Pinpoint the cell where the given text exists, returning its [x, y] midpoint coordinate. 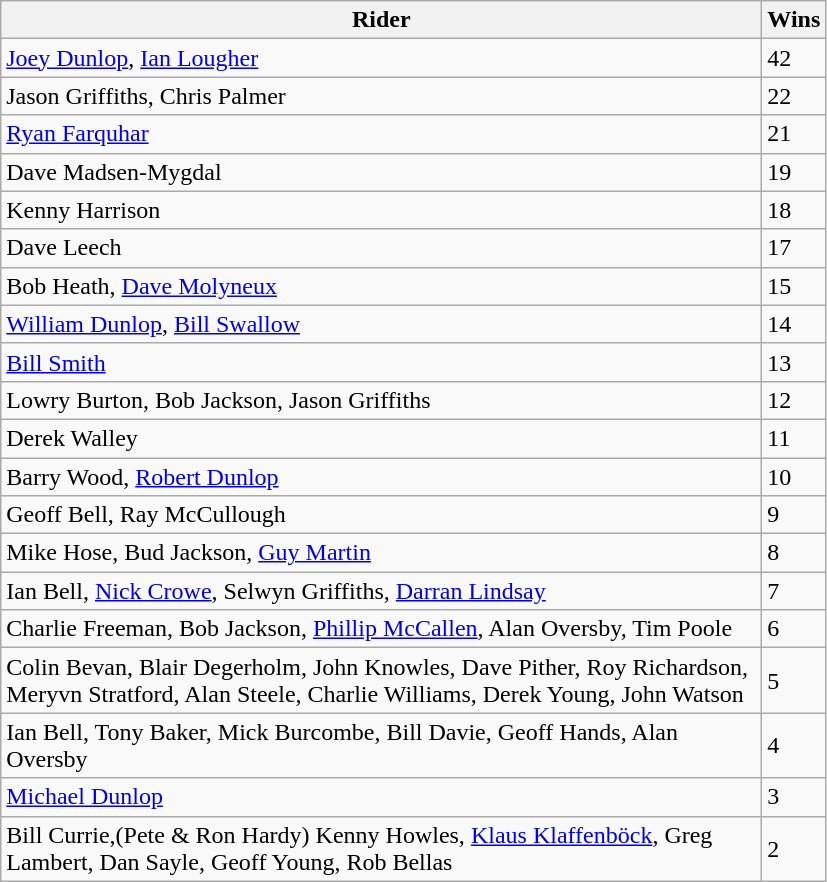
Ryan Farquhar [382, 134]
14 [794, 324]
18 [794, 210]
Derek Walley [382, 438]
Bob Heath, Dave Molyneux [382, 286]
5 [794, 680]
Ian Bell, Tony Baker, Mick Burcombe, Bill Davie, Geoff Hands, Alan Oversby [382, 746]
8 [794, 553]
Colin Bevan, Blair Degerholm, John Knowles, Dave Pither, Roy Richardson, Meryvn Stratford, Alan Steele, Charlie Williams, Derek Young, John Watson [382, 680]
Joey Dunlop, Ian Lougher [382, 58]
10 [794, 477]
Charlie Freeman, Bob Jackson, Phillip McCallen, Alan Oversby, Tim Poole [382, 629]
7 [794, 591]
15 [794, 286]
19 [794, 172]
17 [794, 248]
Bill Currie,(Pete & Ron Hardy) Kenny Howles, Klaus Klaffenböck, Greg Lambert, Dan Sayle, Geoff Young, Rob Bellas [382, 848]
Dave Leech [382, 248]
2 [794, 848]
42 [794, 58]
6 [794, 629]
Lowry Burton, Bob Jackson, Jason Griffiths [382, 400]
Mike Hose, Bud Jackson, Guy Martin [382, 553]
22 [794, 96]
Dave Madsen-Mygdal [382, 172]
Geoff Bell, Ray McCullough [382, 515]
21 [794, 134]
William Dunlop, Bill Swallow [382, 324]
Michael Dunlop [382, 797]
12 [794, 400]
Rider [382, 20]
Bill Smith [382, 362]
Jason Griffiths, Chris Palmer [382, 96]
4 [794, 746]
13 [794, 362]
9 [794, 515]
11 [794, 438]
3 [794, 797]
Ian Bell, Nick Crowe, Selwyn Griffiths, Darran Lindsay [382, 591]
Kenny Harrison [382, 210]
Wins [794, 20]
Barry Wood, Robert Dunlop [382, 477]
